For the text-containing cell, return its midpoint in [x, y] coordinate format. 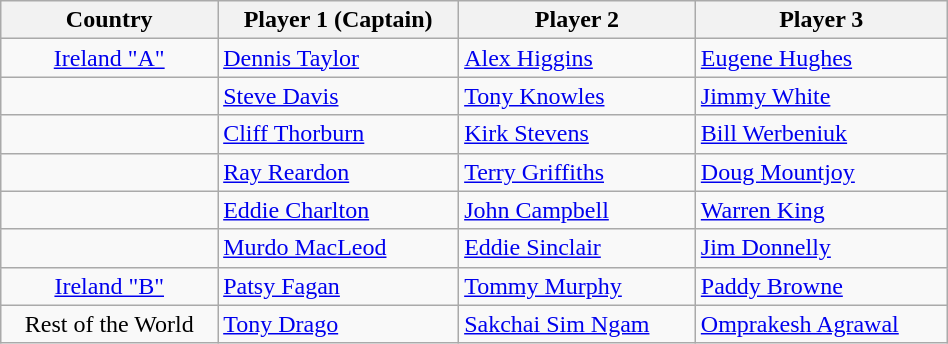
Player 3 [821, 20]
Kirk Stevens [578, 134]
John Campbell [578, 210]
Sakchai Sim Ngam [578, 324]
Paddy Browne [821, 286]
Ray Reardon [338, 172]
Ireland "A" [110, 58]
Tommy Murphy [578, 286]
Rest of the World [110, 324]
Jim Donnelly [821, 248]
Doug Mountjoy [821, 172]
Steve Davis [338, 96]
Eugene Hughes [821, 58]
Dennis Taylor [338, 58]
Eddie Sinclair [578, 248]
Cliff Thorburn [338, 134]
Patsy Fagan [338, 286]
Warren King [821, 210]
Terry Griffiths [578, 172]
Tony Drago [338, 324]
Bill Werbeniuk [821, 134]
Player 2 [578, 20]
Player 1 (Captain) [338, 20]
Omprakesh Agrawal [821, 324]
Country [110, 20]
Jimmy White [821, 96]
Ireland "B" [110, 286]
Alex Higgins [578, 58]
Eddie Charlton [338, 210]
Tony Knowles [578, 96]
Murdo MacLeod [338, 248]
